Output the [x, y] coordinate of the center of the cell containing the given text.  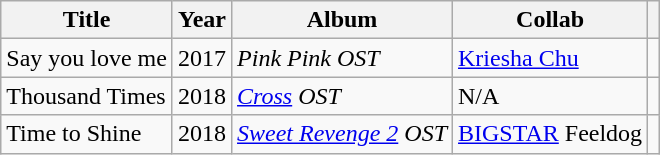
Collab [550, 20]
Thousand Times [87, 96]
Year [202, 20]
Title [87, 20]
Sweet Revenge 2 OST [342, 134]
Kriesha Chu [550, 58]
Cross OST [342, 96]
Time to Shine [87, 134]
Say you love me [87, 58]
Pink Pink OST [342, 58]
BIGSTAR Feeldog [550, 134]
Album [342, 20]
2017 [202, 58]
N/A [550, 96]
